Pinpoint the cell where the given text exists, returning its (x, y) midpoint coordinate. 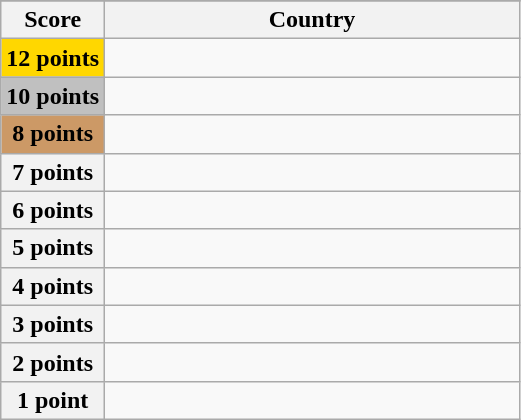
7 points (53, 172)
8 points (53, 134)
Score (53, 20)
4 points (53, 286)
10 points (53, 96)
6 points (53, 210)
3 points (53, 324)
1 point (53, 400)
5 points (53, 248)
Country (312, 20)
12 points (53, 58)
2 points (53, 362)
